Identify which cell holds the provided text, then report its (x, y) central coordinate. 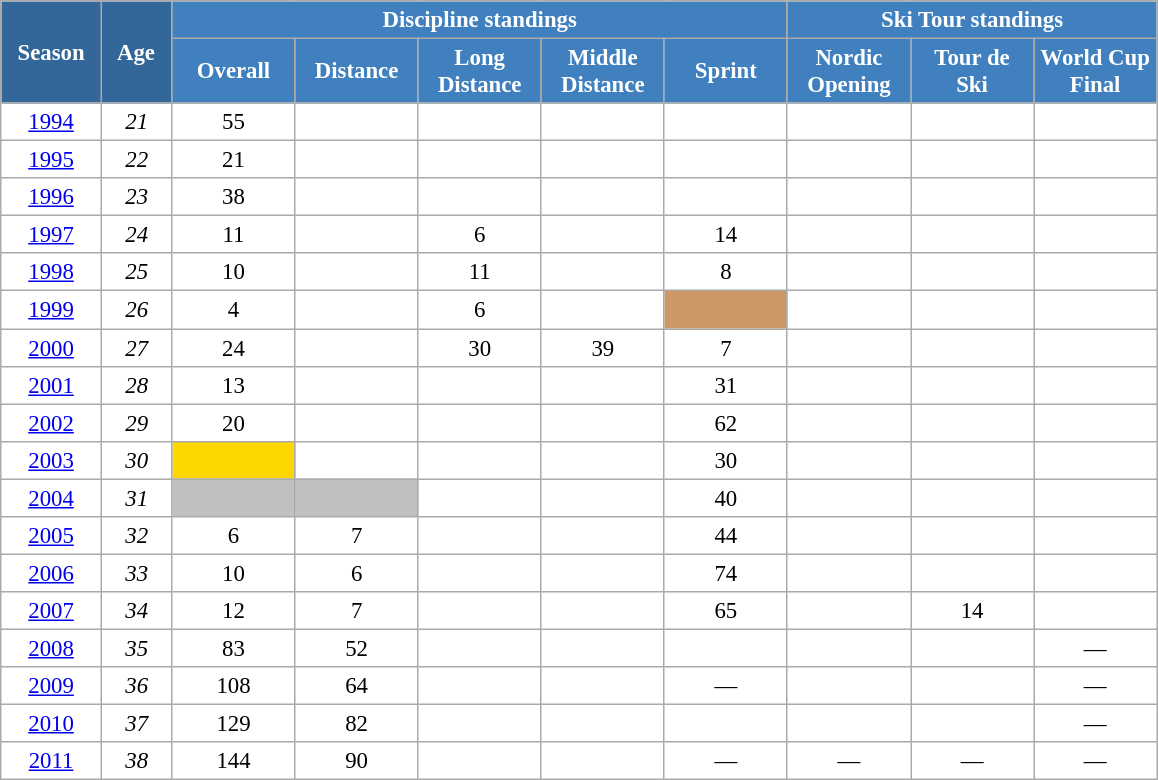
2005 (52, 536)
Discipline standings (480, 20)
2001 (52, 385)
40 (726, 498)
28 (136, 385)
36 (136, 686)
Tour deSki (972, 72)
83 (234, 648)
Distance (356, 72)
Middle Distance (602, 72)
34 (136, 611)
2011 (52, 761)
2009 (52, 686)
23 (136, 197)
35 (136, 648)
144 (234, 761)
1997 (52, 235)
2006 (52, 573)
2007 (52, 611)
4 (234, 310)
13 (234, 385)
44 (726, 536)
8 (726, 273)
2004 (52, 498)
Overall (234, 72)
2010 (52, 724)
Age (136, 52)
1995 (52, 160)
62 (726, 423)
33 (136, 573)
12 (234, 611)
29 (136, 423)
129 (234, 724)
52 (356, 648)
20 (234, 423)
2000 (52, 348)
2002 (52, 423)
Season (52, 52)
22 (136, 160)
Long Distance (480, 72)
37 (136, 724)
32 (136, 536)
1998 (52, 273)
26 (136, 310)
55 (234, 122)
25 (136, 273)
1999 (52, 310)
65 (726, 611)
2008 (52, 648)
74 (726, 573)
Ski Tour standings (972, 20)
Sprint (726, 72)
1994 (52, 122)
1996 (52, 197)
2003 (52, 460)
108 (234, 686)
64 (356, 686)
82 (356, 724)
39 (602, 348)
NordicOpening (848, 72)
World CupFinal (1096, 72)
90 (356, 761)
27 (136, 348)
